Search for the cell housing the specified text and yield its (x, y) center coordinate. 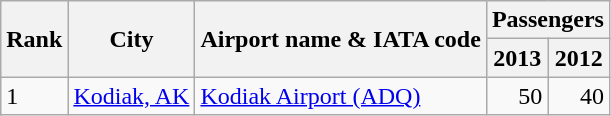
Rank (34, 39)
2013 (517, 58)
City (132, 39)
Airport name & IATA code (340, 39)
50 (517, 96)
40 (579, 96)
1 (34, 96)
Passengers (548, 20)
Kodiak, AK (132, 96)
2012 (579, 58)
Kodiak Airport (ADQ) (340, 96)
